Pinpoint the cell where the given text exists, returning its [X, Y] midpoint coordinate. 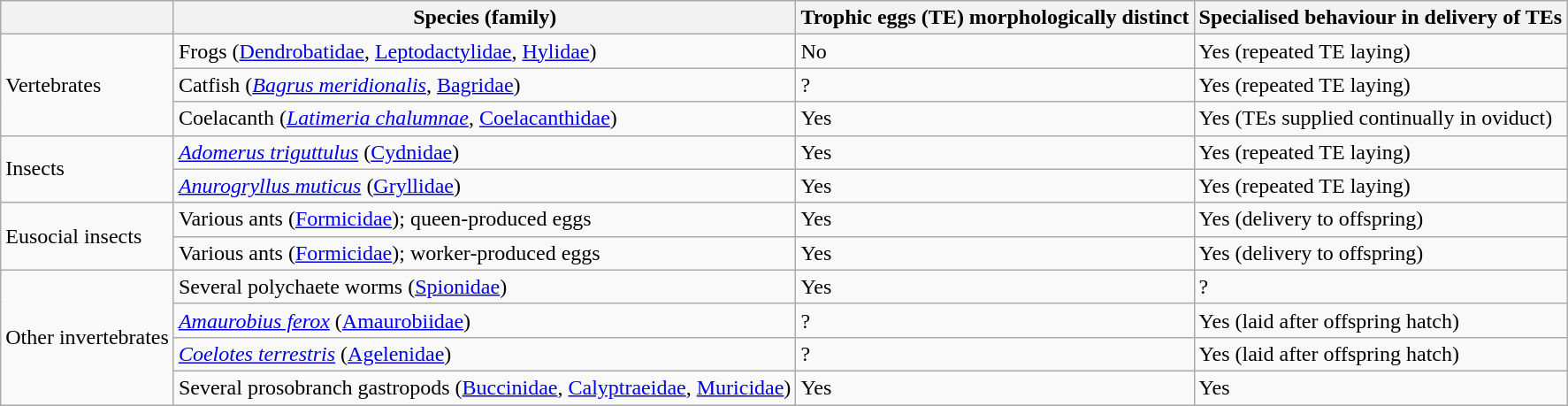
Vertebrates [88, 85]
Coelotes terrestris (Agelenidae) [485, 354]
Several polychaete worms (Spionidae) [485, 287]
Various ants (Formicidae); queen-produced eggs [485, 219]
Coelacanth (Latimeria chalumnae, Coelacanthidae) [485, 119]
Trophic eggs (TE) morphologically distinct [995, 18]
Insects [88, 169]
Specialised behaviour in delivery of TEs [1381, 18]
No [995, 51]
Other invertebrates [88, 337]
Species (family) [485, 18]
Yes (TEs supplied continually in oviduct) [1381, 119]
Eusocial insects [88, 236]
Frogs (Dendrobatidae, Leptodactylidae, Hylidae) [485, 51]
Anurogryllus muticus (Gryllidae) [485, 186]
Catfish (Bagrus meridionalis, Bagridae) [485, 85]
Amaurobius ferox (Amaurobiidae) [485, 320]
Several prosobranch gastropods (Buccinidae, Calyptraeidae, Muricidae) [485, 387]
Adomerus triguttulus (Cydnidae) [485, 152]
Various ants (Formicidae); worker-produced eggs [485, 253]
